Search for the cell housing the specified text and yield its (x, y) center coordinate. 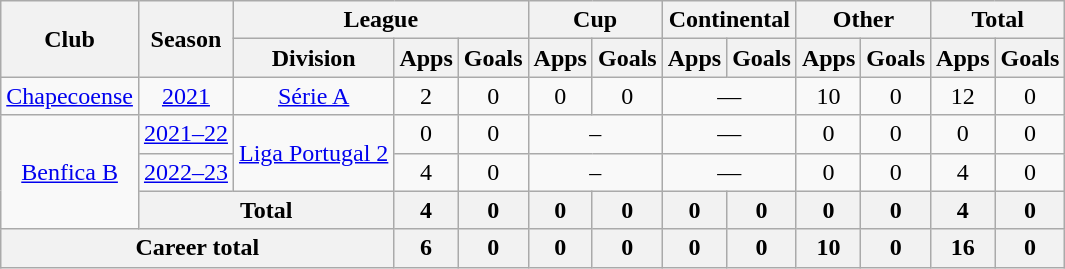
16 (963, 248)
League (380, 20)
Division (313, 58)
2022–23 (186, 172)
Career total (198, 248)
6 (426, 248)
Cup (595, 20)
Série A (313, 96)
Season (186, 39)
Club (70, 39)
2021 (186, 96)
12 (963, 96)
2 (426, 96)
2021–22 (186, 134)
Benfica B (70, 172)
Continental (729, 20)
Liga Portugal 2 (313, 153)
Chapecoense (70, 96)
Other (863, 20)
